From the cell containing the given text, extract its center point as [X, Y] coordinate. 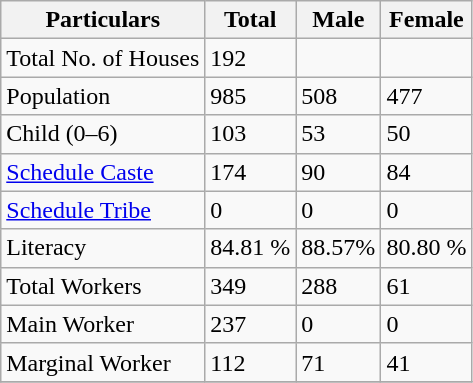
Schedule Tribe [103, 210]
174 [250, 172]
71 [338, 362]
50 [426, 134]
Female [426, 20]
192 [250, 58]
53 [338, 134]
112 [250, 362]
61 [426, 286]
Literacy [103, 248]
Child (0–6) [103, 134]
508 [338, 96]
Particulars [103, 20]
84 [426, 172]
985 [250, 96]
Total [250, 20]
Male [338, 20]
80.80 % [426, 248]
103 [250, 134]
90 [338, 172]
Population [103, 96]
41 [426, 362]
288 [338, 286]
88.57% [338, 248]
Total Workers [103, 286]
84.81 % [250, 248]
349 [250, 286]
Schedule Caste [103, 172]
237 [250, 324]
Marginal Worker [103, 362]
Main Worker [103, 324]
477 [426, 96]
Total No. of Houses [103, 58]
